Find where the given text appears and provide that cell's center as (x, y) coordinate. 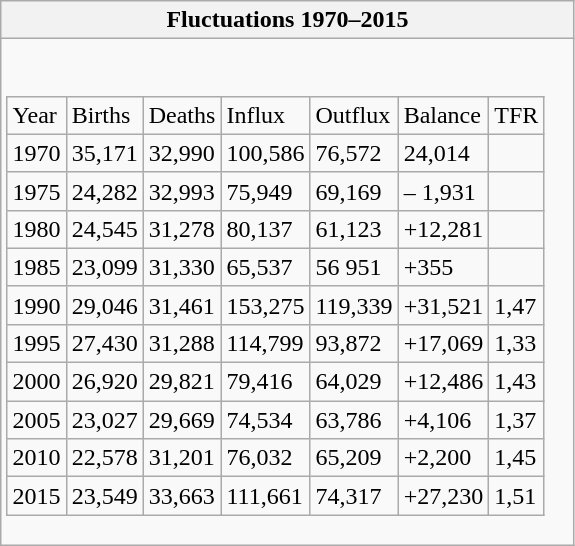
23,549 (104, 496)
24,545 (104, 229)
1975 (36, 191)
2005 (36, 420)
74,534 (266, 420)
29,669 (182, 420)
Balance (444, 115)
27,430 (104, 343)
111,661 (266, 496)
76,032 (266, 458)
Deaths (182, 115)
31,288 (182, 343)
75,949 (266, 191)
– 1,931 (444, 191)
1,47 (516, 305)
+2,200 (444, 458)
1990 (36, 305)
Fluctuations 1970–2015 (288, 20)
Year (36, 115)
24,282 (104, 191)
TFR (516, 115)
22,578 (104, 458)
31,201 (182, 458)
1,43 (516, 382)
Outflux (354, 115)
23,027 (104, 420)
31,330 (182, 267)
100,586 (266, 153)
32,993 (182, 191)
24,014 (444, 153)
+27,230 (444, 496)
31,278 (182, 229)
33,663 (182, 496)
+12,486 (444, 382)
80,137 (266, 229)
1985 (36, 267)
1970 (36, 153)
Influx (266, 115)
56 951 (354, 267)
Births (104, 115)
153,275 (266, 305)
1,45 (516, 458)
65,209 (354, 458)
+31,521 (444, 305)
1,33 (516, 343)
32,990 (182, 153)
63,786 (354, 420)
+17,069 (444, 343)
65,537 (266, 267)
64,029 (354, 382)
61,123 (354, 229)
29,046 (104, 305)
1,37 (516, 420)
26,920 (104, 382)
29,821 (182, 382)
79,416 (266, 382)
74,317 (354, 496)
31,461 (182, 305)
2000 (36, 382)
+355 (444, 267)
23,099 (104, 267)
119,339 (354, 305)
114,799 (266, 343)
76,572 (354, 153)
1995 (36, 343)
+4,106 (444, 420)
69,169 (354, 191)
35,171 (104, 153)
1980 (36, 229)
+12,281 (444, 229)
93,872 (354, 343)
2010 (36, 458)
1,51 (516, 496)
2015 (36, 496)
